Scan for the cell matching the given text and deliver its (X, Y) coordinate at center. 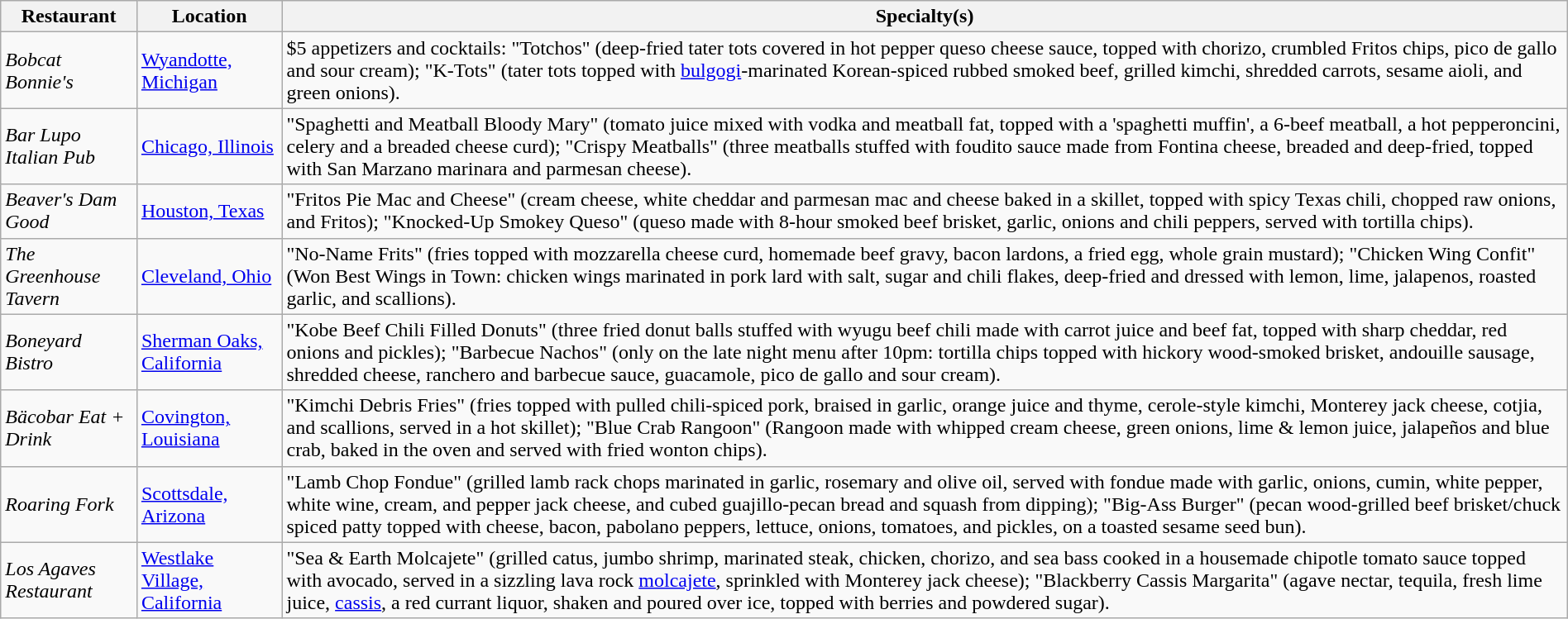
Covington, Louisiana (209, 428)
Restaurant (69, 17)
Scottsdale, Arizona (209, 504)
Bäcobar Eat + Drink (69, 428)
Specialty(s) (925, 17)
The Greenhouse Tavern (69, 276)
Boneyard Bistro (69, 352)
Bobcat Bonnie's (69, 70)
Cleveland, Ohio (209, 276)
Los Agaves Restaurant (69, 580)
Bar Lupo Italian Pub (69, 146)
Beaver's Dam Good (69, 212)
Chicago, Illinois (209, 146)
Houston, Texas (209, 212)
Wyandotte, Michigan (209, 70)
Westlake Village, California (209, 580)
Sherman Oaks, California (209, 352)
Roaring Fork (69, 504)
Location (209, 17)
